Return the [X, Y] coordinate for the center point of the cell that contains the specified text.  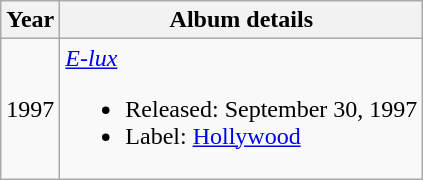
Album details [242, 20]
Year [30, 20]
E-luxReleased: September 30, 1997Label: Hollywood [242, 109]
1997 [30, 109]
